Locate the cell with the specified text and output its [x, y] center coordinate. 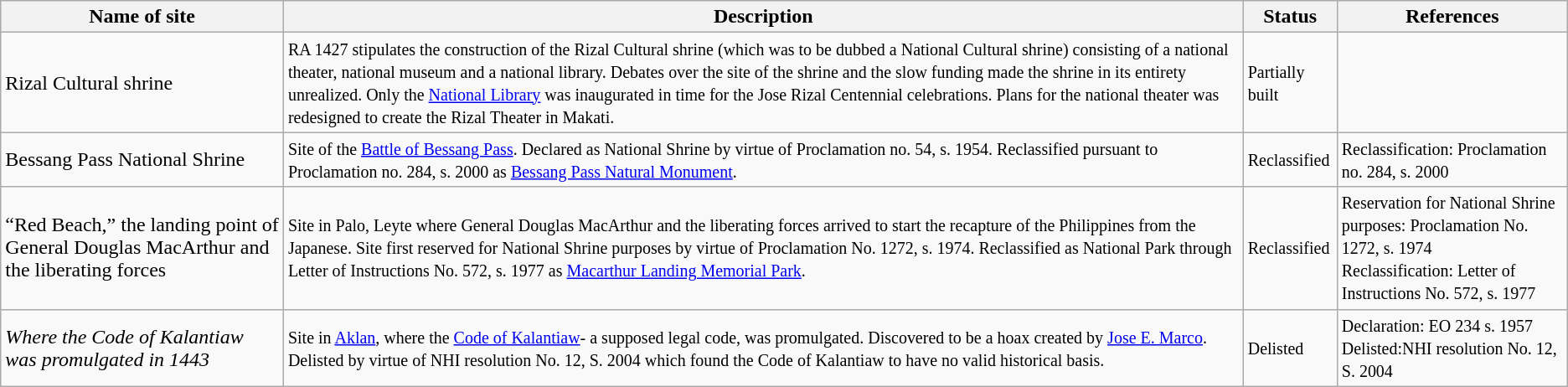
Reservation for National Shrine purposes: Proclamation No. 1272, s. 1974Reclassification: Letter of Instructions No. 572, s. 1977 [1452, 248]
“Red Beach,” the landing point of General Douglas MacArthur and the liberating forces [142, 248]
Name of site [142, 17]
Declaration: EO 234 s. 1957 Delisted:NHI resolution No. 12, S. 2004 [1452, 348]
References [1452, 17]
Delisted [1290, 348]
Status [1290, 17]
Reclassification: Proclamation no. 284, s. 2000 [1452, 159]
Description [763, 17]
Partially built [1290, 82]
Rizal Cultural shrine [142, 82]
Bessang Pass National Shrine [142, 159]
Where the Code of Kalantiaw was promulgated in 1443 [142, 348]
